Determine the (x, y) coordinate at the center of the cell enclosing the given text.  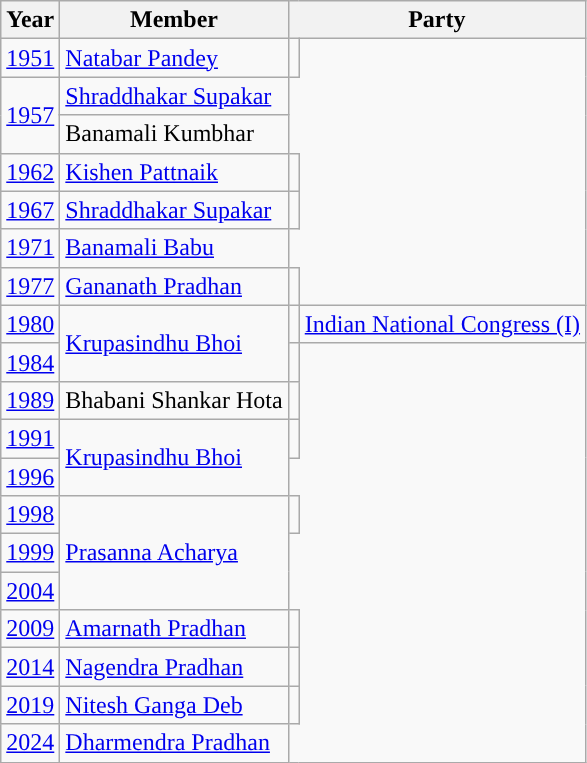
Prasanna Acharya (174, 553)
Nagendra Pradhan (174, 667)
1989 (30, 400)
Bhabani Shankar Hota (174, 400)
1967 (30, 210)
2004 (30, 591)
1998 (30, 515)
1962 (30, 172)
Year (30, 20)
1980 (30, 324)
Banamali Kumbhar (174, 134)
1971 (30, 248)
1999 (30, 553)
Indian National Congress (I) (442, 324)
1957 (30, 115)
Nitesh Ganga Deb (174, 705)
Natabar Pandey (174, 58)
2014 (30, 667)
2009 (30, 629)
1991 (30, 438)
Amarnath Pradhan (174, 629)
1984 (30, 362)
1996 (30, 477)
Banamali Babu (174, 248)
2024 (30, 743)
2019 (30, 705)
1977 (30, 286)
Gananath Pradhan (174, 286)
Party (436, 20)
1951 (30, 58)
Member (174, 20)
Kishen Pattnaik (174, 172)
Dharmendra Pradhan (174, 743)
